Scan for the cell matching the given text and deliver its [X, Y] coordinate at center. 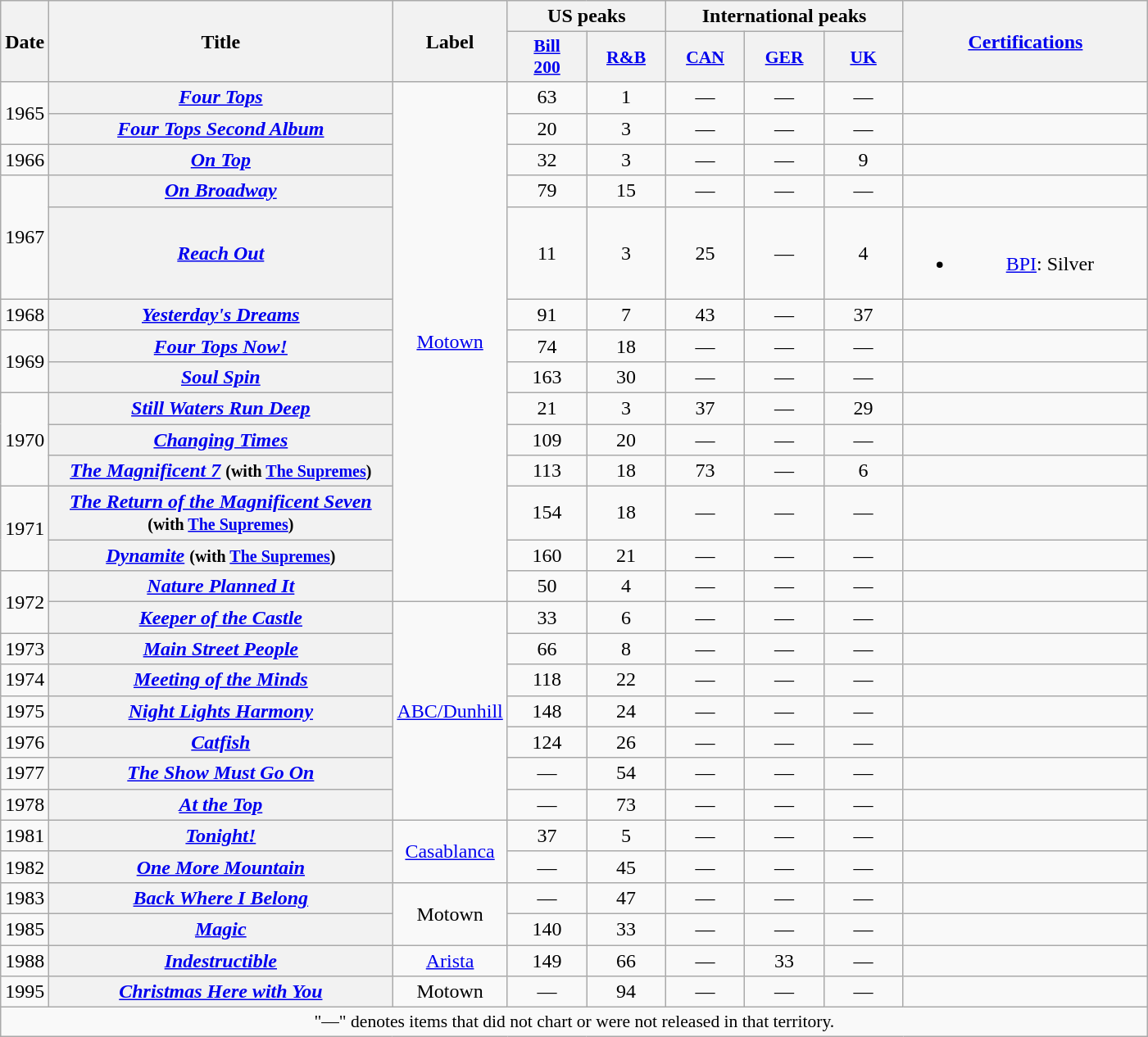
Four Tops [221, 97]
25 [705, 252]
Night Lights Harmony [221, 711]
1 [626, 97]
1976 [25, 742]
22 [626, 680]
Catfish [221, 742]
Magic [221, 929]
160 [547, 555]
79 [547, 191]
1981 [25, 835]
Arista [450, 961]
54 [626, 773]
Casablanca [450, 851]
5 [626, 835]
24 [626, 711]
Four Tops Second Album [221, 129]
Main Street People [221, 649]
The Magnificent 7 (with The Supremes) [221, 471]
50 [547, 586]
30 [626, 377]
1970 [25, 439]
"—" denotes items that did not chart or were not released in that territory. [574, 1022]
163 [547, 377]
Date [25, 41]
124 [547, 742]
On Top [221, 160]
63 [547, 97]
1982 [25, 867]
1975 [25, 711]
1977 [25, 773]
29 [864, 408]
32 [547, 160]
BPI: Silver [1026, 252]
118 [547, 680]
Four Tops Now! [221, 346]
148 [547, 711]
43 [705, 315]
ABC/Dunhill [450, 711]
Reach Out [221, 252]
140 [547, 929]
One More Mountain [221, 867]
1967 [25, 238]
CAN [705, 57]
1983 [25, 898]
26 [626, 742]
94 [626, 992]
On Broadway [221, 191]
1971 [25, 529]
1995 [25, 992]
US peaks [587, 16]
At the Top [221, 804]
149 [547, 961]
1988 [25, 961]
113 [547, 471]
Title [221, 41]
109 [547, 440]
45 [626, 867]
11 [547, 252]
91 [547, 315]
Back Where I Belong [221, 898]
9 [864, 160]
The Show Must Go On [221, 773]
74 [547, 346]
Still Waters Run Deep [221, 408]
1966 [25, 160]
Label [450, 41]
1985 [25, 929]
Indestructible [221, 961]
Changing Times [221, 440]
1968 [25, 315]
Tonight! [221, 835]
Soul Spin [221, 377]
8 [626, 649]
Meeting of the Minds [221, 680]
Yesterday's Dreams [221, 315]
The Return of the Magnificent Seven(with The Supremes) [221, 513]
7 [626, 315]
1969 [25, 361]
UK [864, 57]
Nature Planned It [221, 586]
Certifications [1026, 41]
Dynamite (with The Supremes) [221, 555]
International peaks [784, 16]
1978 [25, 804]
15 [626, 191]
Keeper of the Castle [221, 618]
154 [547, 513]
1972 [25, 602]
1973 [25, 649]
1974 [25, 680]
Bill200 [547, 57]
47 [626, 898]
Christmas Here with You [221, 992]
1965 [25, 113]
GER [785, 57]
R&B [626, 57]
